Return the (X, Y) coordinate for the center point of the cell that contains the specified text.  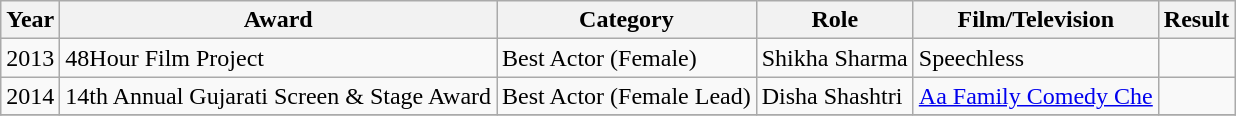
Aa Family Comedy Che (1036, 96)
Year (30, 20)
Result (1196, 20)
Film/Television (1036, 20)
48Hour Film Project (278, 58)
2014 (30, 96)
Award (278, 20)
Shikha Sharma (834, 58)
Best Actor (Female) (627, 58)
Category (627, 20)
2013 (30, 58)
Disha Shashtri (834, 96)
14th Annual Gujarati Screen & Stage Award (278, 96)
Speechless (1036, 58)
Best Actor (Female Lead) (627, 96)
Role (834, 20)
